From the cell containing the given text, extract its center point as [X, Y] coordinate. 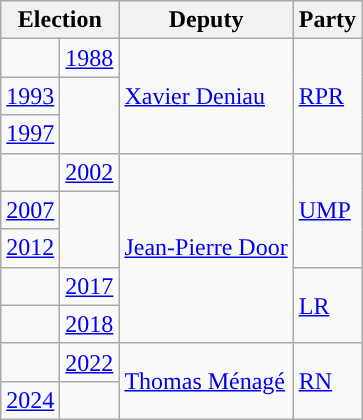
2018 [90, 324]
1988 [90, 58]
RPR [327, 96]
1997 [30, 134]
2002 [90, 172]
LR [327, 305]
Xavier Deniau [206, 96]
2012 [30, 248]
Deputy [206, 20]
Party [327, 20]
2022 [90, 362]
1993 [30, 96]
Election [60, 20]
2017 [90, 286]
2007 [30, 210]
RN [327, 381]
2024 [30, 400]
UMP [327, 210]
Thomas Ménagé [206, 381]
Jean-Pierre Door [206, 248]
